Extract the [X, Y] coordinate from the center of the cell holding the provided text.  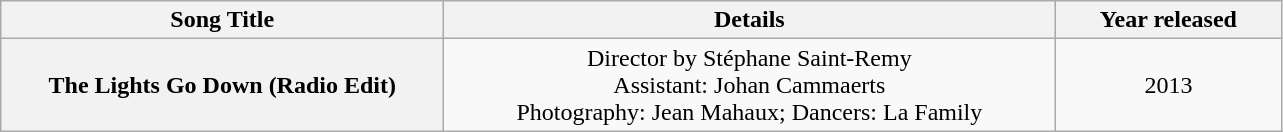
2013 [1168, 85]
Director by Stéphane Saint-Remy Assistant: Johan Cammaerts Photography: Jean Mahaux; Dancers: La Family [750, 85]
Year released [1168, 20]
The Lights Go Down (Radio Edit) [222, 85]
Details [750, 20]
Song Title [222, 20]
